Scan for the cell matching the given text and deliver its (x, y) coordinate at center. 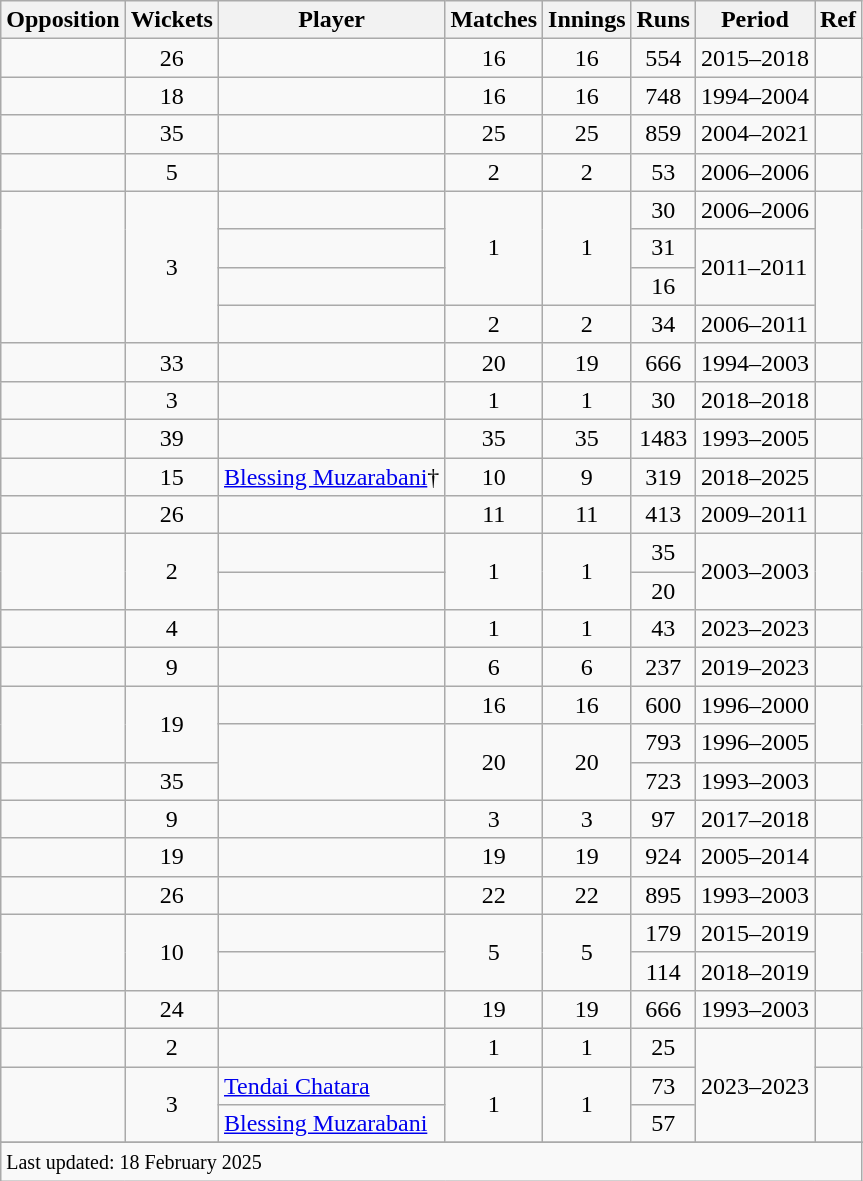
2004–2021 (754, 134)
4 (172, 629)
2011–2011 (754, 267)
1994–2004 (754, 96)
319 (663, 477)
97 (663, 819)
39 (172, 438)
73 (663, 1085)
Ref (838, 20)
2018–2018 (754, 400)
1996–2005 (754, 743)
34 (663, 324)
237 (663, 667)
Matches (494, 20)
Innings (587, 20)
859 (663, 134)
Wickets (172, 20)
Blessing Muzarabani† (331, 477)
53 (663, 172)
33 (172, 362)
2006–2011 (754, 324)
Tendai Chatara (331, 1085)
2018–2025 (754, 477)
114 (663, 971)
Period (754, 20)
2015–2019 (754, 933)
895 (663, 895)
179 (663, 933)
793 (663, 743)
1996–2000 (754, 705)
2017–2018 (754, 819)
57 (663, 1124)
15 (172, 477)
554 (663, 58)
1994–2003 (754, 362)
2019–2023 (754, 667)
Player (331, 20)
924 (663, 857)
1483 (663, 438)
Opposition (63, 20)
1993–2005 (754, 438)
24 (172, 1009)
2009–2011 (754, 515)
2005–2014 (754, 857)
Runs (663, 20)
2015–2018 (754, 58)
2018–2019 (754, 971)
600 (663, 705)
748 (663, 96)
723 (663, 781)
2003–2003 (754, 572)
43 (663, 629)
Blessing Muzarabani (331, 1124)
31 (663, 248)
413 (663, 515)
Last updated: 18 February 2025 (432, 1162)
18 (172, 96)
